From the cell containing the given text, extract its center point as [x, y] coordinate. 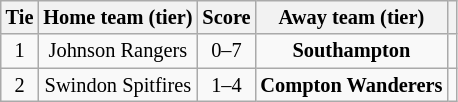
1–4 [226, 85]
Away team (tier) [351, 17]
Tie [20, 17]
Home team (tier) [118, 17]
Southampton [351, 51]
Swindon Spitfires [118, 85]
Compton Wanderers [351, 85]
Johnson Rangers [118, 51]
2 [20, 85]
Score [226, 17]
0–7 [226, 51]
1 [20, 51]
